Return the (X, Y) coordinate for the center point of the cell that contains the specified text.  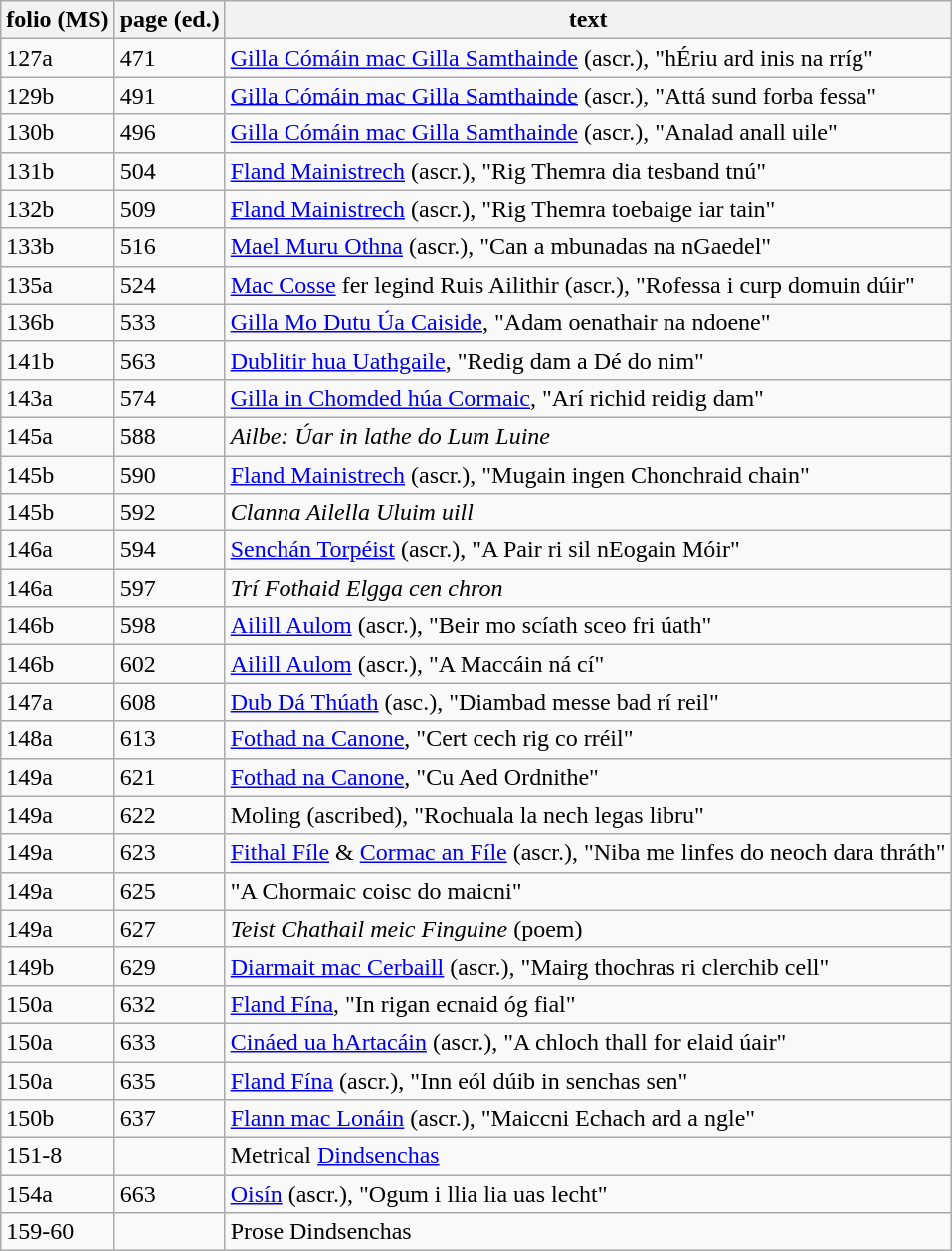
Dublitir hua Uathgaile, "Redig dam a Dé do nim" (588, 360)
Dub Dá Thúath (asc.), "Diambad messe bad rí reil" (588, 702)
621 (169, 777)
491 (169, 96)
Gilla Cómáin mac Gilla Samthainde (ascr.), "Analad anall uile" (588, 133)
594 (169, 550)
602 (169, 664)
127a (58, 58)
page (ed.) (169, 20)
Cináed ua hArtacáin (ascr.), "A chloch thall for elaid úair" (588, 1042)
Fland Fína (ascr.), "Inn eól dúib in senchas sen" (588, 1080)
Gilla Cómáin mac Gilla Samthainde (ascr.), "hÉriu ard inis na rríg" (588, 58)
132b (58, 209)
524 (169, 285)
632 (169, 1004)
Gilla Mo Dutu Úa Caiside, "Adam oenathair na ndoene" (588, 322)
598 (169, 626)
Metrical Dindsenchas (588, 1156)
Fothad na Canone, "Cert cech rig co rréil" (588, 739)
Mael Muru Othna (ascr.), "Can a mbunadas na nGaedel" (588, 247)
Fland Mainistrech (ascr.), "Rig Themra dia tesband tnú" (588, 171)
504 (169, 171)
Fland Mainistrech (ascr.), "Rig Themra toebaige iar tain" (588, 209)
"A Chormaic coisc do maicni" (588, 891)
Senchán Torpéist (ascr.), "A Pair ri sil nEogain Móir" (588, 550)
471 (169, 58)
147a (58, 702)
Fland Mainistrech (ascr.), "Mugain ingen Chonchraid chain" (588, 475)
Gilla in Chomded húa Cormaic, "Arí richid reidig dam" (588, 398)
143a (58, 398)
141b (58, 360)
Prose Dindsenchas (588, 1232)
145a (58, 436)
516 (169, 247)
590 (169, 475)
Ailill Aulom (ascr.), "A Maccáin ná cí" (588, 664)
Fithal Fíle & Cormac an Fíle (ascr.), "Niba me linfes do neoch dara thráth" (588, 853)
629 (169, 966)
133b (58, 247)
563 (169, 360)
608 (169, 702)
Moling (ascribed), "Rochuala la nech legas libru" (588, 815)
Oisín (ascr.), "Ogum i llia lia uas lecht" (588, 1194)
129b (58, 96)
131b (58, 171)
Gilla Cómáin mac Gilla Samthainde (ascr.), "Attá sund forba fessa" (588, 96)
597 (169, 588)
136b (58, 322)
154a (58, 1194)
Fland Fína, "In rigan ecnaid óg fial" (588, 1004)
Flann mac Lonáin (ascr.), "Maiccni Echach ard a ngle" (588, 1119)
613 (169, 739)
663 (169, 1194)
588 (169, 436)
627 (169, 929)
151-8 (58, 1156)
533 (169, 322)
150b (58, 1119)
592 (169, 513)
159-60 (58, 1232)
633 (169, 1042)
Fothad na Canone, "Cu Aed Ordnithe" (588, 777)
Clanna Ailella Uluim uill (588, 513)
folio (MS) (58, 20)
Ailill Aulom (ascr.), "Beir mo scíath sceo fri úath" (588, 626)
637 (169, 1119)
623 (169, 853)
625 (169, 891)
Teist Chathail meic Finguine (poem) (588, 929)
Diarmait mac Cerbaill (ascr.), "Mairg thochras ri clerchib cell" (588, 966)
Mac Cosse fer legind Ruis Ailithir (ascr.), "Rofessa i curp domuin dúir" (588, 285)
text (588, 20)
Ailbe: Úar in lathe do Lum Luine (588, 436)
574 (169, 398)
635 (169, 1080)
622 (169, 815)
130b (58, 133)
509 (169, 209)
135a (58, 285)
496 (169, 133)
148a (58, 739)
149b (58, 966)
Trí Fothaid Elgga cen chron (588, 588)
